Capture the cell that displays the provided text and extract its [x, y] central coordinate. 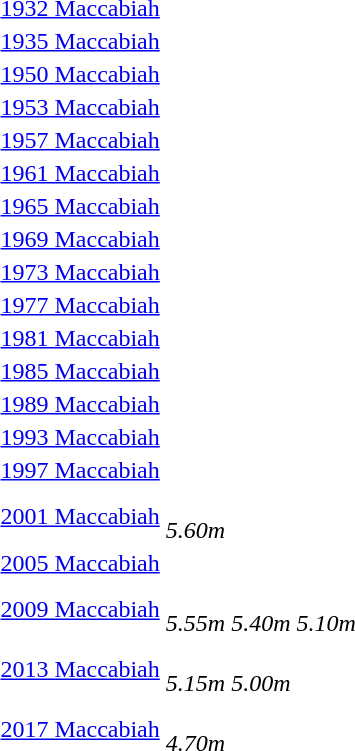
5.55m [195, 610]
5.00m [261, 670]
5.15m [195, 670]
5.60m [195, 516]
5.40m [261, 610]
